Detect which cell encompasses the target text, then output its [x, y] center coordinate. 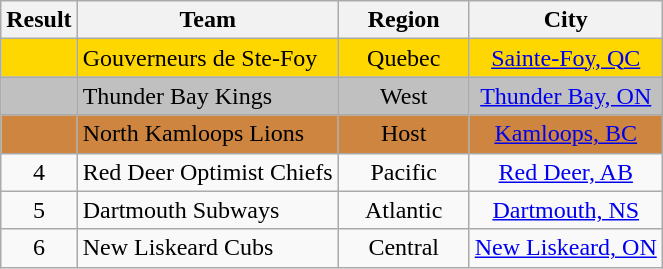
Sainte-Foy, QC [566, 58]
Region [404, 20]
North Kamloops Lions [208, 134]
Gouverneurs de Ste-Foy [208, 58]
Thunder Bay, ON [566, 96]
Red Deer, AB [566, 172]
Atlantic [404, 210]
West [404, 96]
Kamloops, BC [566, 134]
5 [39, 210]
Result [39, 20]
New Liskeard Cubs [208, 248]
Host [404, 134]
4 [39, 172]
Team [208, 20]
Thunder Bay Kings [208, 96]
Quebec [404, 58]
Dartmouth Subways [208, 210]
Dartmouth, NS [566, 210]
Central [404, 248]
6 [39, 248]
New Liskeard, ON [566, 248]
City [566, 20]
Pacific [404, 172]
Red Deer Optimist Chiefs [208, 172]
